Return (x, y) of the center of cell containing provided text 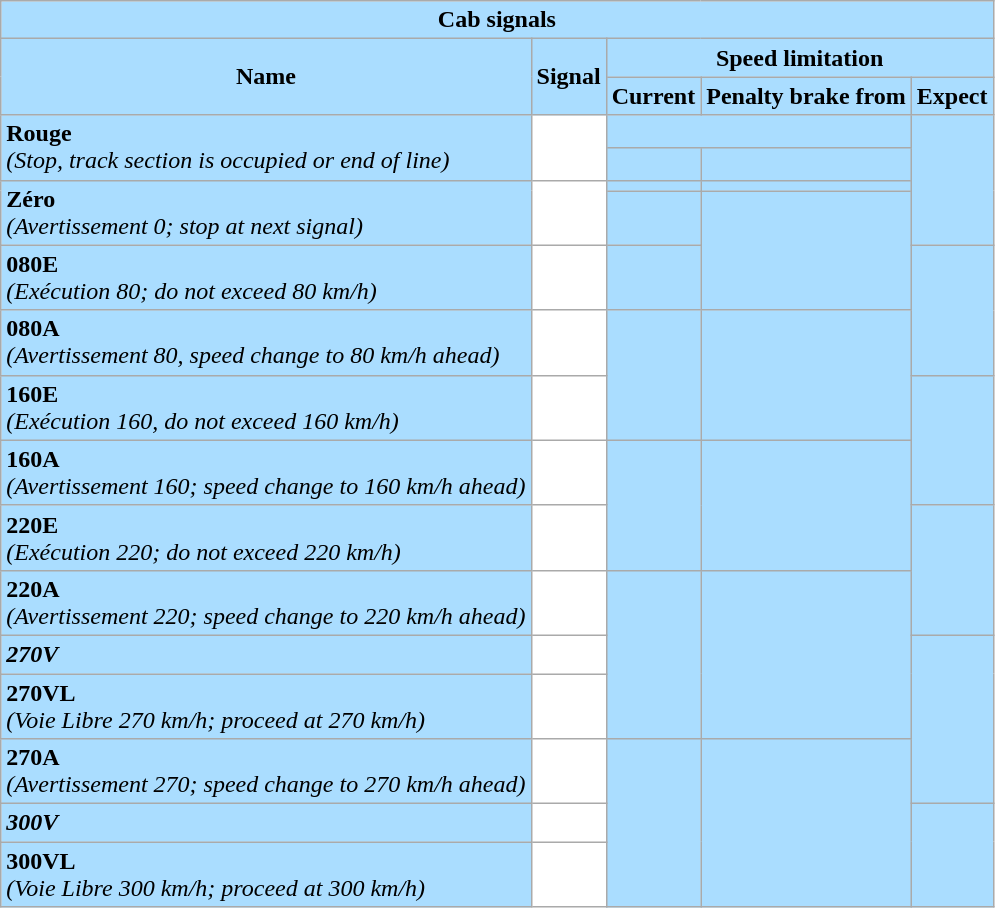
300VL(Voie Libre 300 km/h; proceed at 300 km/h) (266, 874)
Expect (952, 96)
Speed limitation (800, 58)
Name (266, 77)
160E(Exécution 160, do not exceed 160 km/h) (266, 408)
Penalty brake from (806, 96)
Current (654, 96)
Rouge(Stop, track section is occupied or end of line) (266, 148)
160A(Avertissement 160; speed change to 160 km/h ahead) (266, 472)
220A(Avertissement 220; speed change to 220 km/h ahead) (266, 602)
080A(Avertissement 80, speed change to 80 km/h ahead) (266, 342)
220E(Exécution 220; do not exceed 220 km/h) (266, 538)
270A(Avertissement 270; speed change to 270 km/h ahead) (266, 772)
Signal (568, 77)
270V (266, 654)
Cab signals (497, 20)
080E(Exécution 80; do not exceed 80 km/h) (266, 278)
300V (266, 823)
Zéro(Avertissement 0; stop at next signal) (266, 212)
270VL(Voie Libre 270 km/h; proceed at 270 km/h) (266, 706)
